Output the [X, Y] coordinate of the center of the cell containing the given text.  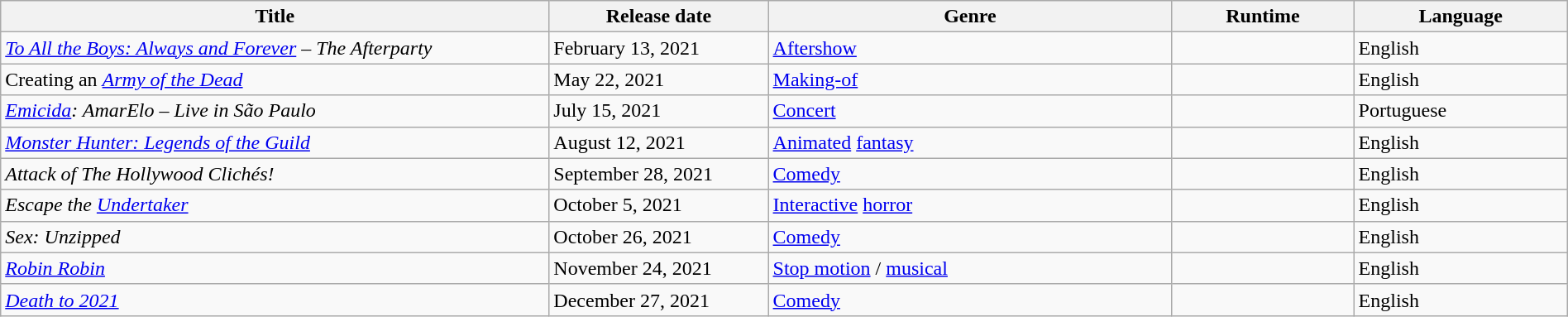
Concert [970, 111]
July 15, 2021 [658, 111]
Title [275, 17]
September 28, 2021 [658, 174]
Genre [970, 17]
August 12, 2021 [658, 142]
Robin Robin [275, 268]
Language [1460, 17]
To All the Boys: Always and Forever – The Afterparty [275, 48]
Portuguese [1460, 111]
Aftershow [970, 48]
November 24, 2021 [658, 268]
Interactive horror [970, 205]
Escape the Undertaker [275, 205]
Release date [658, 17]
Creating an Army of the Dead [275, 79]
Death to 2021 [275, 300]
December 27, 2021 [658, 300]
Monster Hunter: Legends of the Guild [275, 142]
Emicida: AmarElo – Live in São Paulo [275, 111]
Animated fantasy [970, 142]
Sex: Unzipped [275, 237]
Runtime [1263, 17]
October 5, 2021 [658, 205]
October 26, 2021 [658, 237]
Stop motion / musical [970, 268]
May 22, 2021 [658, 79]
February 13, 2021 [658, 48]
Attack of The Hollywood Clichés! [275, 174]
Making-of [970, 79]
